From the cell containing the given text, extract its center point as [x, y] coordinate. 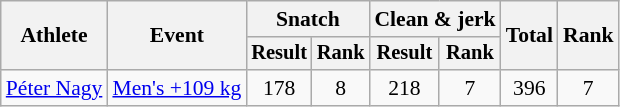
Event [176, 36]
Péter Nagy [54, 88]
8 [341, 88]
Total [530, 36]
Snatch [308, 19]
Athlete [54, 36]
396 [530, 88]
Clean & jerk [434, 19]
Men's +109 kg [176, 88]
178 [279, 88]
218 [404, 88]
